Provide the (X, Y) coordinate of the cell's center where the given text is located.  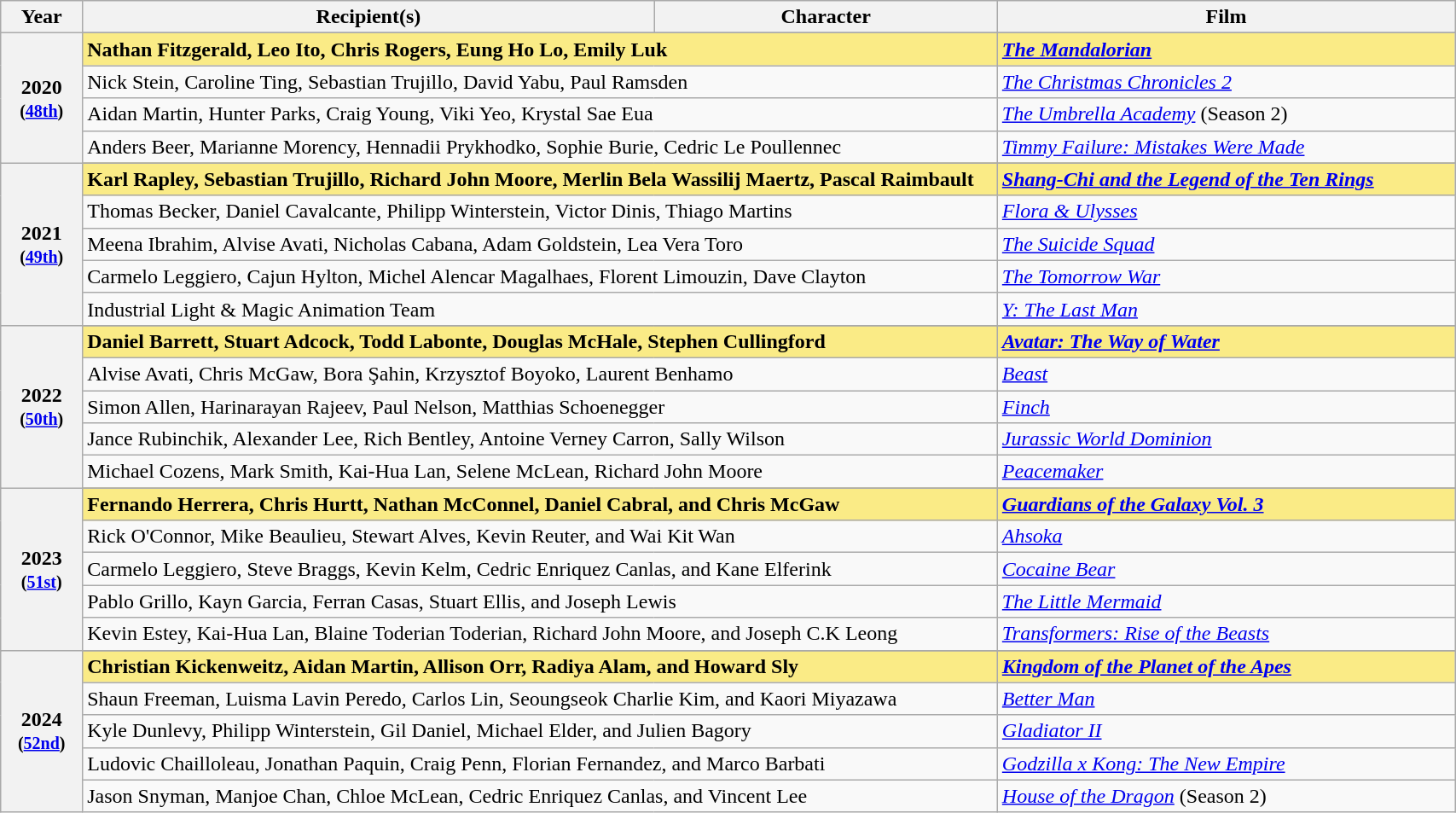
Anders Beer, Marianne Morency, Hennadii Prykhodko, Sophie Burie, Cedric Le Poullennec (541, 147)
2022 (50th) (42, 406)
Carmelo Leggiero, Cajun Hylton, Michel Alencar Magalhaes, Florent Limouzin, Dave Clayton (541, 276)
Michael Cozens, Mark Smith, Kai-Hua Lan, Selene McLean, Richard John Moore (541, 472)
2021 (49th) (42, 244)
Cocaine Bear (1226, 569)
Gladiator II (1226, 731)
Jance Rubinchik, Alexander Lee, Rich Bentley, Antoine Verney Carron, Sally Wilson (541, 439)
Beast (1226, 374)
Guardians of the Galaxy Vol. 3 (1226, 504)
Better Man (1226, 699)
2020 (48th) (42, 98)
Jurassic World Dominion (1226, 439)
Industrial Light & Magic Animation Team (541, 309)
Film (1226, 17)
Kevin Estey, Kai-Hua Lan, Blaine Toderian Toderian, Richard John Moore, and Joseph C.K Leong (541, 634)
Alvise Avati, Chris McGaw, Bora Şahin, Krzysztof Boyoko, Laurent Benhamo (541, 374)
Nathan Fitzgerald, Leo Ito, Chris Rogers, Eung Ho Lo, Emily Luk (541, 49)
Character (826, 17)
Ahsoka (1226, 537)
Kingdom of the Planet of the Apes (1226, 666)
Shang-Chi and the Legend of the Ten Rings (1226, 179)
The Suicide Squad (1226, 244)
Timmy Failure: Mistakes Were Made (1226, 147)
2023 (51st) (42, 569)
The Little Mermaid (1226, 601)
Rick O'Connor, Mike Beaulieu, Stewart Alves, Kevin Reuter, and Wai Kit Wan (541, 537)
Carmelo Leggiero, Steve Braggs, Kevin Kelm, Cedric Enriquez Canlas, and Kane Elferink (541, 569)
Daniel Barrett, Stuart Adcock, Todd Labonte, Douglas McHale, Stephen Cullingford (541, 341)
Pablo Grillo, Kayn Garcia, Ferran Casas, Stuart Ellis, and Joseph Lewis (541, 601)
The Umbrella Academy (Season 2) (1226, 114)
Recipient(s) (368, 17)
Christian Kickenweitz, Aidan Martin, Allison Orr, Radiya Alam, and Howard Sly (541, 666)
Y: The Last Man (1226, 309)
Shaun Freeman, Luisma Lavin Peredo, Carlos Lin, Seoungseok Charlie Kim, and Kaori Miyazawa (541, 699)
Simon Allen, Harinarayan Rajeev, Paul Nelson, Matthias Schoenegger (541, 407)
Flora & Ulysses (1226, 212)
Avatar: The Way of Water (1226, 341)
Karl Rapley, Sebastian Trujillo, Richard John Moore, Merlin Bela Wassilij Maertz, Pascal Raimbault (541, 179)
2024 (52nd) (42, 731)
Year (42, 17)
Finch (1226, 407)
Peacemaker (1226, 472)
Ludovic Chailloleau, Jonathan Paquin, Craig Penn, Florian Fernandez, and Marco Barbati (541, 764)
The Tomorrow War (1226, 276)
House of the Dragon (Season 2) (1226, 796)
Jason Snyman, Manjoe Chan, Chloe McLean, Cedric Enriquez Canlas, and Vincent Lee (541, 796)
Nick Stein, Caroline Ting, Sebastian Trujillo, David Yabu, Paul Ramsden (541, 82)
Aidan Martin, Hunter Parks, Craig Young, Viki Yeo, Krystal Sae Eua (541, 114)
Meena Ibrahim, Alvise Avati, Nicholas Cabana, Adam Goldstein, Lea Vera Toro (541, 244)
Godzilla x Kong: The New Empire (1226, 764)
Transformers: Rise of the Beasts (1226, 634)
The Mandalorian (1226, 49)
The Christmas Chronicles 2 (1226, 82)
Thomas Becker, Daniel Cavalcante, Philipp Winterstein, Victor Dinis, Thiago Martins (541, 212)
Fernando Herrera, Chris Hurtt, Nathan McConnel, Daniel Cabral, and Chris McGaw (541, 504)
Kyle Dunlevy, Philipp Winterstein, Gil Daniel, Michael Elder, and Julien Bagory (541, 731)
